Return (x, y) of the center of cell containing provided text 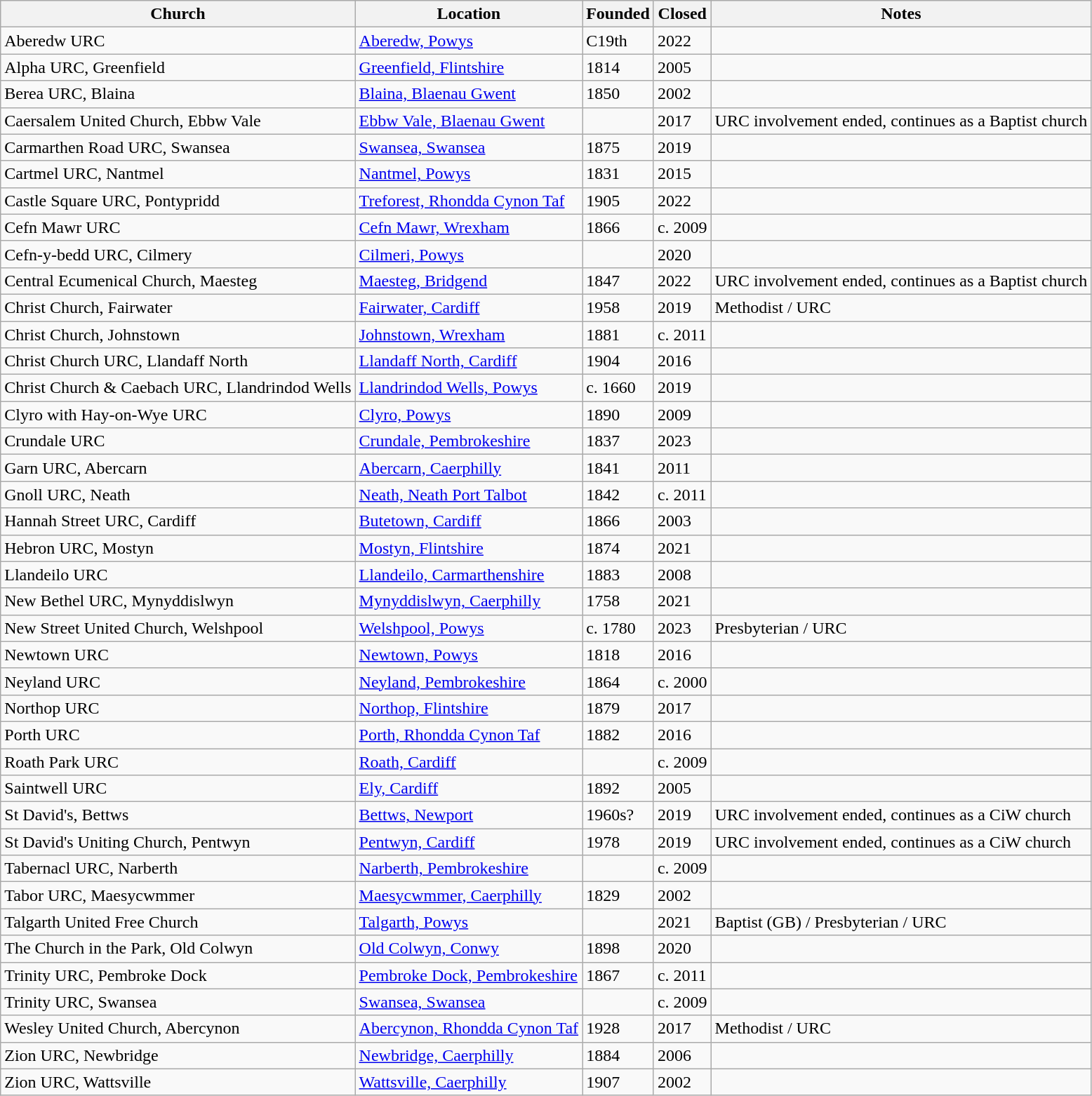
Saintwell URC (178, 789)
Zion URC, Newbridge (178, 1055)
Crundale URC (178, 441)
Maesteg, Bridgend (469, 281)
Closed (682, 14)
Zion URC, Wattsville (178, 1082)
Christ Church URC, Llandaff North (178, 361)
Bettws, Newport (469, 815)
Llandrindod Wells, Powys (469, 388)
Pentwyn, Cardiff (469, 842)
1883 (618, 575)
Wattsville, Caerphilly (469, 1082)
1837 (618, 441)
Mostyn, Flintshire (469, 548)
Pembroke Dock, Pembrokeshire (469, 975)
Alpha URC, Greenfield (178, 67)
Christ Church, Johnstown (178, 335)
Tabernacl URC, Narberth (178, 869)
Maesycwmmer, Caerphilly (469, 895)
St David's, Bettws (178, 815)
Narberth, Pembrokeshire (469, 869)
1879 (618, 708)
Cefn Mawr URC (178, 227)
2008 (682, 575)
Trinity URC, Pembroke Dock (178, 975)
1890 (618, 415)
Llandaff North, Cardiff (469, 361)
New Street United Church, Welshpool (178, 628)
Central Ecumenical Church, Maesteg (178, 281)
1884 (618, 1055)
1882 (618, 735)
1841 (618, 468)
1881 (618, 335)
Abercynon, Rhondda Cynon Taf (469, 1029)
Cilmeri, Powys (469, 254)
Baptist (GB) / Presbyterian / URC (901, 922)
Christ Church & Caebach URC, Llandrindod Wells (178, 388)
Aberedw URC (178, 41)
Founded (618, 14)
1850 (618, 94)
Trinity URC, Swansea (178, 1002)
1758 (618, 601)
Location (469, 14)
c. 2000 (682, 681)
c. 1660 (618, 388)
Northop, Flintshire (469, 708)
1978 (618, 842)
Caersalem United Church, Ebbw Vale (178, 121)
1874 (618, 548)
Hebron URC, Mostyn (178, 548)
Ely, Cardiff (469, 789)
Fairwater, Cardiff (469, 307)
Blaina, Blaenau Gwent (469, 94)
1905 (618, 201)
Tabor URC, Maesycwmmer (178, 895)
2006 (682, 1055)
Llandeilo, Carmarthenshire (469, 575)
Hannah Street URC, Cardiff (178, 521)
St David's Uniting Church, Pentwyn (178, 842)
Porth URC (178, 735)
2003 (682, 521)
Crundale, Pembrokeshire (469, 441)
1847 (618, 281)
Llandeilo URC (178, 575)
Cefn Mawr, Wrexham (469, 227)
1867 (618, 975)
1907 (618, 1082)
1818 (618, 655)
1814 (618, 67)
Porth, Rhondda Cynon Taf (469, 735)
Newbridge, Caerphilly (469, 1055)
2011 (682, 468)
Talgarth, Powys (469, 922)
Neyland URC (178, 681)
Ebbw Vale, Blaenau Gwent (469, 121)
Clyro, Powys (469, 415)
Berea URC, Blaina (178, 94)
Old Colwyn, Conwy (469, 949)
1892 (618, 789)
Church (178, 14)
Abercarn, Caerphilly (469, 468)
Carmarthen Road URC, Swansea (178, 147)
Castle Square URC, Pontypridd (178, 201)
New Bethel URC, Mynyddislwyn (178, 601)
The Church in the Park, Old Colwyn (178, 949)
C19th (618, 41)
1829 (618, 895)
Wesley United Church, Abercynon (178, 1029)
Treforest, Rhondda Cynon Taf (469, 201)
Butetown, Cardiff (469, 521)
1904 (618, 361)
Nantmel, Powys (469, 174)
c. 1780 (618, 628)
Cefn-y-bedd URC, Cilmery (178, 254)
Northop URC (178, 708)
Neath, Neath Port Talbot (469, 495)
2009 (682, 415)
Gnoll URC, Neath (178, 495)
Greenfield, Flintshire (469, 67)
Presbyterian / URC (901, 628)
1842 (618, 495)
Garn URC, Abercarn (178, 468)
2015 (682, 174)
Welshpool, Powys (469, 628)
1928 (618, 1029)
1898 (618, 949)
1864 (618, 681)
Mynyddislwyn, Caerphilly (469, 601)
Notes (901, 14)
Johnstown, Wrexham (469, 335)
Cartmel URC, Nantmel (178, 174)
Aberedw, Powys (469, 41)
1958 (618, 307)
Christ Church, Fairwater (178, 307)
Talgarth United Free Church (178, 922)
Newtown, Powys (469, 655)
Neyland, Pembrokeshire (469, 681)
Roath, Cardiff (469, 761)
Newtown URC (178, 655)
1875 (618, 147)
Clyro with Hay-on-Wye URC (178, 415)
Roath Park URC (178, 761)
1831 (618, 174)
1960s? (618, 815)
